Pinpoint the cell where the given text exists, returning its (x, y) midpoint coordinate. 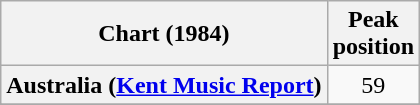
Chart (1984) (164, 34)
Australia (Kent Music Report) (164, 85)
59 (373, 85)
Peakposition (373, 34)
